Locate the cell with the specified text and output its [X, Y] center coordinate. 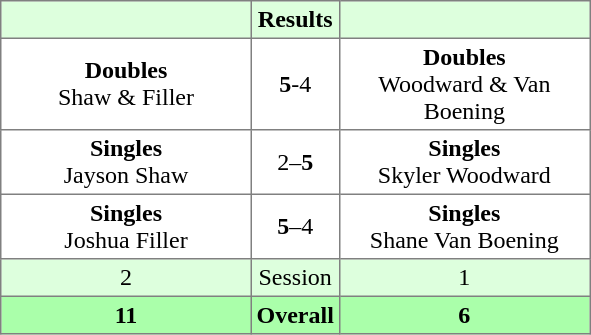
11 [126, 315]
SinglesShane Van Boening [464, 226]
2 [126, 278]
6 [464, 315]
Session [295, 278]
SinglesSkyler Woodward [464, 162]
2–5 [295, 162]
Overall [295, 315]
SinglesJoshua Filler [126, 226]
5–4 [295, 226]
5-4 [295, 84]
DoublesWoodward & Van Boening [464, 84]
1 [464, 278]
SinglesJayson Shaw [126, 162]
DoublesShaw & Filler [126, 84]
Results [295, 20]
